Scan for the cell matching the given text and deliver its (x, y) coordinate at center. 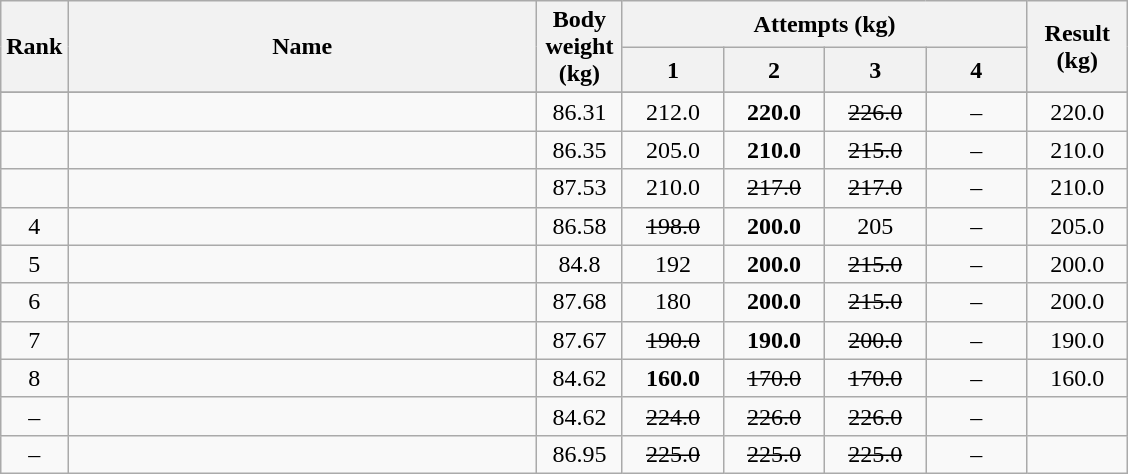
212.0 (672, 112)
180 (672, 302)
5 (34, 264)
84.8 (579, 264)
87.53 (579, 188)
8 (34, 378)
Name (302, 47)
7 (34, 340)
Result (kg) (1078, 47)
87.67 (579, 340)
3 (876, 70)
1 (672, 70)
Body weight (kg) (579, 47)
87.68 (579, 302)
224.0 (672, 416)
86.31 (579, 112)
Attempts (kg) (824, 24)
86.95 (579, 454)
2 (774, 70)
198.0 (672, 226)
205 (876, 226)
86.35 (579, 150)
Rank (34, 47)
6 (34, 302)
192 (672, 264)
86.58 (579, 226)
